Capture the cell that displays the provided text and extract its [x, y] central coordinate. 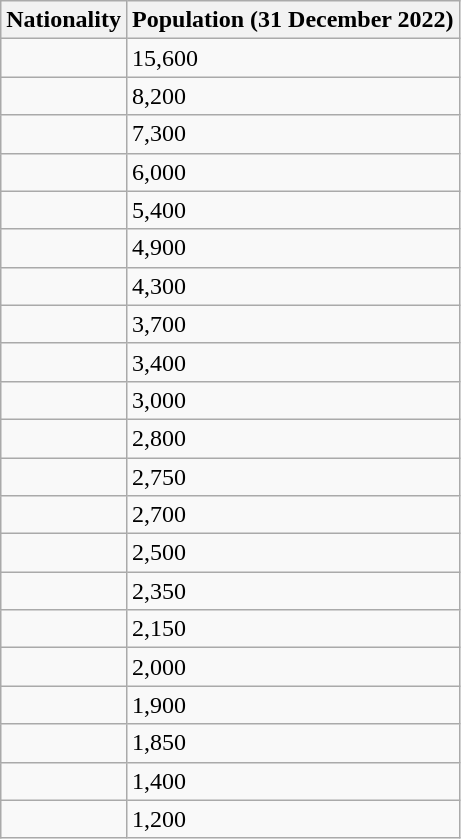
4,900 [292, 248]
3,700 [292, 324]
2,800 [292, 438]
3,400 [292, 362]
1,400 [292, 781]
2,000 [292, 667]
1,200 [292, 819]
2,700 [292, 515]
8,200 [292, 96]
Nationality [64, 20]
1,900 [292, 705]
5,400 [292, 210]
15,600 [292, 58]
2,150 [292, 629]
3,000 [292, 400]
1,850 [292, 743]
7,300 [292, 134]
6,000 [292, 172]
2,500 [292, 553]
2,750 [292, 477]
Population (31 December 2022) [292, 20]
4,300 [292, 286]
2,350 [292, 591]
